Provide the [X, Y] coordinate of the cell's center where the given text is located.  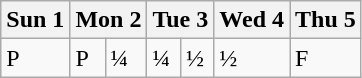
Mon 2 [108, 20]
Sun 1 [36, 20]
Thu 5 [326, 20]
Tue 3 [180, 20]
F [326, 58]
Wed 4 [252, 20]
